Provide the [X, Y] coordinate of the cell's center where the given text is located.  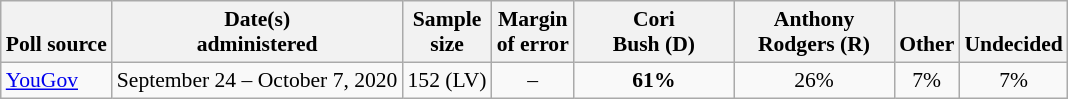
Date(s)administered [258, 32]
61% [654, 80]
CoriBush (D) [654, 32]
September 24 – October 7, 2020 [258, 80]
26% [814, 80]
AnthonyRodgers (R) [814, 32]
Undecided [1013, 32]
Samplesize [446, 32]
152 (LV) [446, 80]
– [533, 80]
Other [926, 32]
Marginof error [533, 32]
YouGov [56, 80]
Poll source [56, 32]
